Pinpoint the cell where the given text exists, returning its [X, Y] midpoint coordinate. 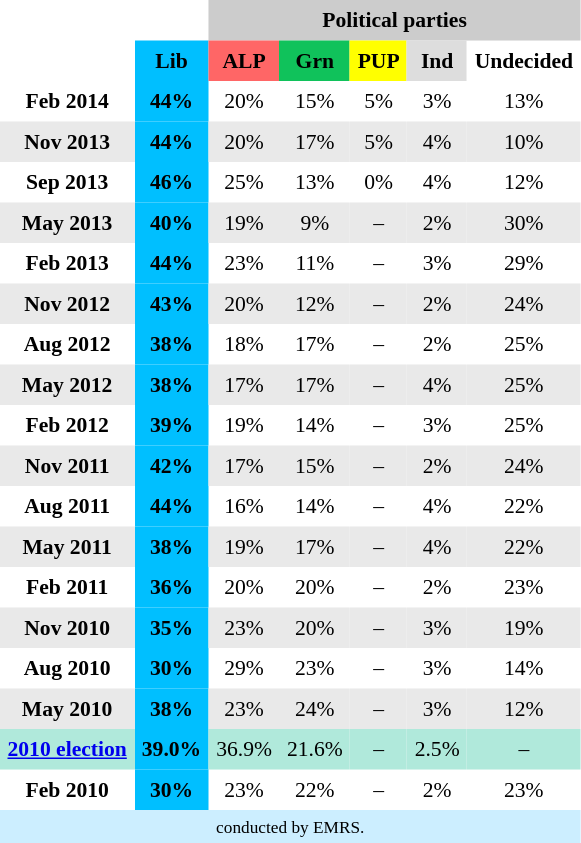
Aug 2011 [67, 506]
43% [171, 303]
ALP [244, 60]
9% [314, 222]
10% [524, 141]
Lib [171, 60]
PUP [378, 60]
Aug 2010 [67, 668]
Grn [314, 60]
May 2012 [67, 384]
39% [171, 425]
16% [244, 506]
2010 election [67, 749]
18% [244, 344]
36.9% [244, 749]
42% [171, 465]
conducted by EMRS. [290, 826]
Nov 2011 [67, 465]
36% [171, 587]
40% [171, 222]
39.0% [171, 749]
Nov 2012 [67, 303]
Aug 2012 [67, 344]
2.5% [437, 749]
May 2011 [67, 546]
Feb 2014 [67, 101]
Feb 2013 [67, 263]
11% [314, 263]
Ind [437, 60]
46% [171, 182]
0% [378, 182]
May 2010 [67, 708]
May 2013 [67, 222]
Feb 2011 [67, 587]
Feb 2012 [67, 425]
35% [171, 627]
Feb 2010 [67, 789]
Political parties [395, 20]
Sep 2013 [67, 182]
Undecided [524, 60]
Nov 2010 [67, 627]
Nov 2013 [67, 141]
21.6% [314, 749]
